From the cell containing the given text, extract its center point as [X, Y] coordinate. 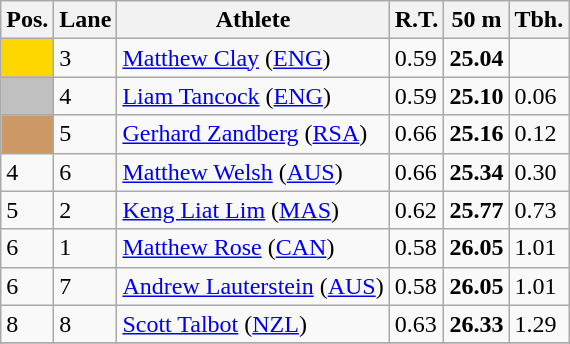
0.73 [539, 210]
Matthew Clay (ENG) [253, 58]
0.30 [539, 172]
Lane [86, 20]
R.T. [416, 20]
25.77 [476, 210]
26.33 [476, 324]
Gerhard Zandberg (RSA) [253, 134]
25.10 [476, 96]
2 [86, 210]
1.29 [539, 324]
Andrew Lauterstein (AUS) [253, 286]
0.06 [539, 96]
25.34 [476, 172]
Keng Liat Lim (MAS) [253, 210]
1 [86, 248]
25.16 [476, 134]
0.62 [416, 210]
Scott Talbot (NZL) [253, 324]
Matthew Rose (CAN) [253, 248]
0.63 [416, 324]
Tbh. [539, 20]
25.04 [476, 58]
0.12 [539, 134]
7 [86, 286]
Athlete [253, 20]
50 m [476, 20]
Matthew Welsh (AUS) [253, 172]
3 [86, 58]
Liam Tancock (ENG) [253, 96]
Pos. [28, 20]
